Identify which cell holds the provided text, then report its (x, y) central coordinate. 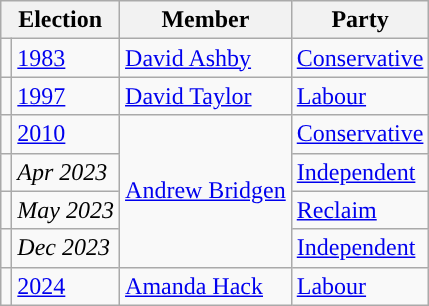
Andrew Bridgen (206, 191)
Dec 2023 (66, 248)
1997 (66, 96)
Election (60, 20)
Reclaim (360, 210)
Party (360, 20)
1983 (66, 58)
Amanda Hack (206, 286)
David Ashby (206, 58)
David Taylor (206, 96)
2024 (66, 286)
May 2023 (66, 210)
2010 (66, 134)
Member (206, 20)
Apr 2023 (66, 172)
